From the cell containing the given text, extract its center point as [X, Y] coordinate. 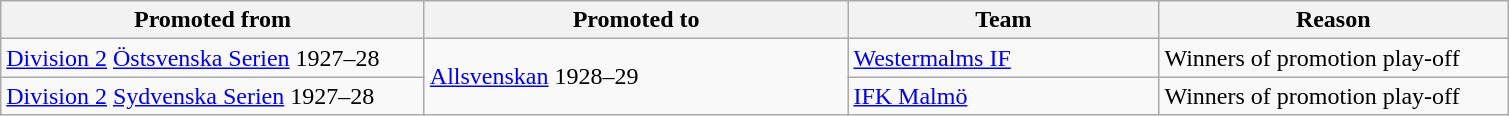
Westermalms IF [1004, 58]
Promoted to [636, 20]
Division 2 Sydvenska Serien 1927–28 [213, 96]
IFK Malmö [1004, 96]
Reason [1334, 20]
Division 2 Östsvenska Serien 1927–28 [213, 58]
Promoted from [213, 20]
Team [1004, 20]
Allsvenskan 1928–29 [636, 77]
